Return [x, y] of the center of cell containing provided text 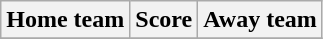
Away team [260, 20]
Score [164, 20]
Home team [66, 20]
